Return the (X, Y) coordinate for the center point of the cell that contains the specified text.  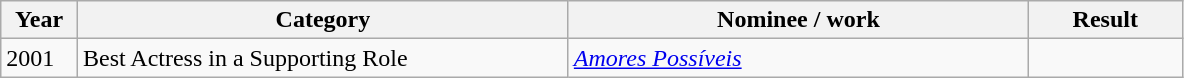
Category (322, 20)
Best Actress in a Supporting Role (322, 58)
Amores Possíveis (798, 58)
Year (40, 20)
2001 (40, 58)
Nominee / work (798, 20)
Result (1106, 20)
